Return the [x, y] coordinate for the center point of the cell that contains the specified text.  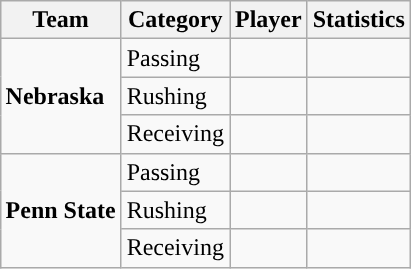
Category [175, 20]
Statistics [358, 20]
Penn State [60, 210]
Team [60, 20]
Player [269, 20]
Nebraska [60, 96]
